Output the [x, y] coordinate of the center of the cell containing the given text.  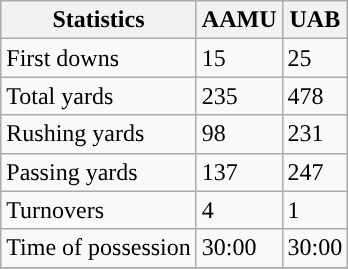
98 [239, 134]
Turnovers [99, 210]
1 [315, 210]
Rushing yards [99, 134]
First downs [99, 58]
Total yards [99, 96]
235 [239, 96]
25 [315, 58]
15 [239, 58]
Statistics [99, 20]
137 [239, 172]
478 [315, 96]
231 [315, 134]
UAB [315, 20]
AAMU [239, 20]
247 [315, 172]
Passing yards [99, 172]
Time of possession [99, 248]
4 [239, 210]
